Return (x, y) of the center of cell containing provided text 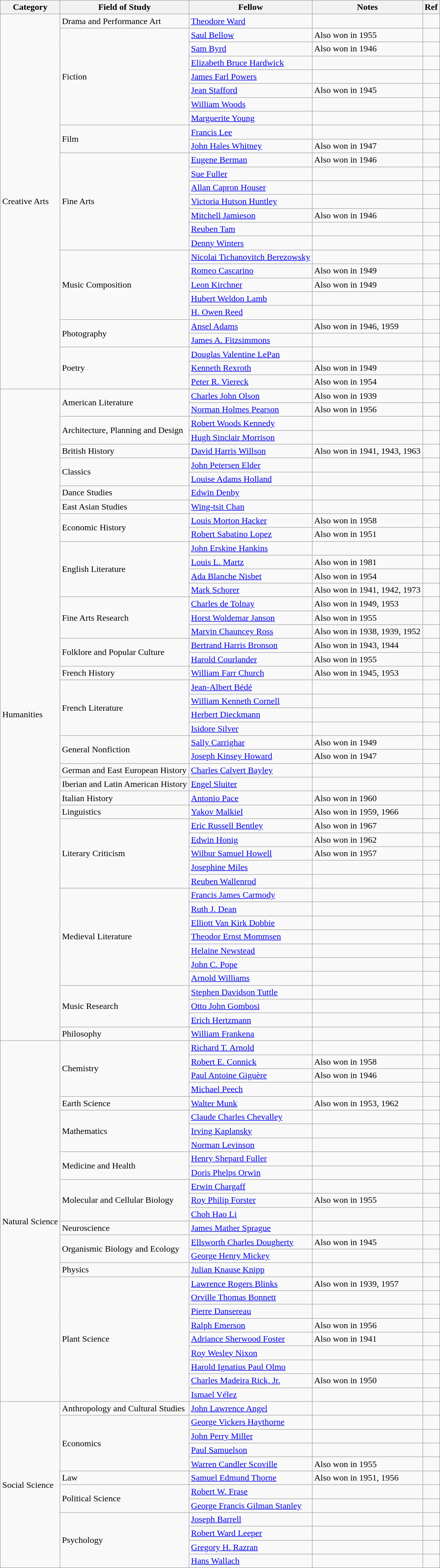
Also won in 1950 (367, 1381)
American Literature (124, 402)
Ralph Emerson (251, 1325)
Saul Bellow (251, 35)
Lawrence Rogers Blinks (251, 1283)
Also won in 1957 (367, 854)
Plant Science (124, 1339)
Erich Hertzmann (251, 1020)
Photography (124, 333)
Also won in 1941, 1943, 1963 (367, 451)
Marvin Chauncey Ross (251, 632)
Poetry (124, 368)
Nicolai Tichanovitch Berezowsky (251, 257)
Economics (124, 1443)
Mitchell Jamieson (251, 215)
John C. Pope (251, 964)
Notes (367, 7)
James Farl Powers (251, 77)
Fine Arts (124, 201)
James A. Fitzsimmons (251, 340)
Also won in 1981 (367, 562)
Erwin Chargaff (251, 1186)
Mathematics (124, 1131)
Walter Munk (251, 1103)
Hugh Sinclair Morrison (251, 437)
Harold Ignatius Paul Olmo (251, 1367)
Joseph Kinsey Howard (251, 756)
Music Composition (124, 285)
Louis Morton Hacker (251, 520)
German and East European History (124, 770)
Literary Criticism (124, 853)
Robert Ward Leeper (251, 1533)
John Hales Whitney (251, 146)
Anthropology and Cultural Studies (124, 1408)
Joseph Barrell (251, 1520)
William Kenneth Cornell (251, 701)
Political Science (124, 1498)
Allan Capron Houser (251, 188)
Fine Arts Research (124, 617)
Social Science (30, 1485)
Physics (124, 1269)
Francis James Carmody (251, 895)
Italian History (124, 798)
French History (124, 673)
East Asian Studies (124, 507)
James Mather Sprague (251, 1228)
Henry Shepard Fuller (251, 1159)
Fellow (251, 7)
Doris Phelps Orwin (251, 1173)
George Henry Mickey (251, 1256)
Warren Candler Scoville (251, 1464)
Ansel Adams (251, 326)
Reuben Tam (251, 229)
William Frankena (251, 1034)
David Harris Willson (251, 451)
Ada Blanche Nisbet (251, 576)
Eugene Berman (251, 160)
Jean Stafford (251, 90)
Charles Calvert Bayley (251, 770)
General Nonfiction (124, 749)
Also won in 1967 (367, 826)
Medicine and Health (124, 1166)
George Francis Gilman Stanley (251, 1506)
Jean-Albert Bédé (251, 687)
Also won in 1946, 1959 (367, 326)
Peter R. Viereck (251, 382)
Psychology (124, 1540)
Also won in 1939, 1957 (367, 1283)
Earth Science (124, 1103)
Sue Fuller (251, 174)
Also won in 1960 (367, 798)
Norman Levinson (251, 1145)
Also won in 1949, 1953 (367, 604)
Horst Woldemar Janson (251, 618)
Also won in 1962 (367, 839)
Sally Carrighar (251, 742)
Music Research (124, 1006)
Claude Charles Chevalley (251, 1117)
Otto John Gombosi (251, 1006)
Engel Sluiter (251, 784)
French Literature (124, 708)
Douglas Valentine LePan (251, 354)
Victoria Hutson Huntley (251, 202)
English Literature (124, 569)
John Petersen Elder (251, 465)
Hubert Weldon Lamb (251, 299)
Marguerite Young (251, 118)
Also won in 1959, 1966 (367, 812)
Wing-tsit Chan (251, 507)
Field of Study (124, 7)
Also won in 1951, 1956 (367, 1478)
John Erskine Hankins (251, 548)
Louis L. Martz (251, 562)
Elizabeth Bruce Hardwick (251, 63)
Kenneth Rexroth (251, 368)
Helaine Newstead (251, 951)
Ref (431, 7)
Humanities (30, 714)
Sam Byrd (251, 49)
William Woods (251, 104)
Paul Samuelson (251, 1450)
Robert Sabatino Lopez (251, 534)
Orville Thomas Bonnett (251, 1298)
Louise Adams Holland (251, 479)
Theodore Ward (251, 21)
Wilbur Samuel Howell (251, 854)
Paul Antoine Giguère (251, 1076)
Chemistry (124, 1068)
George Vickers Haythorne (251, 1422)
Bertrand Harris Bronson (251, 645)
Organismic Biology and Ecology (124, 1249)
Film (124, 139)
Law (124, 1478)
Charles John Olson (251, 395)
Creative Arts (30, 202)
Choh Hao Li (251, 1214)
Medieval Literature (124, 937)
Economic History (124, 527)
Julian Knause Knipp (251, 1269)
Denny Winters (251, 243)
Elliott Van Kirk Dobbie (251, 923)
Leon Kirchner (251, 285)
Fiction (124, 77)
Yakov Malkiel (251, 812)
Natural Science (30, 1221)
Gregory H. Razran (251, 1547)
Roy Philip Forster (251, 1200)
Folklore and Popular Culture (124, 652)
Linguistics (124, 812)
Also won in 1953, 1962 (367, 1103)
Eric Russell Bentley (251, 826)
British History (124, 451)
Dance Studies (124, 493)
Also won in 1945, 1953 (367, 673)
Also won in 1943, 1944 (367, 645)
Classics (124, 472)
Pierre Dansereau (251, 1311)
Theodor Ernst Mommsen (251, 937)
John Lawrence Angel (251, 1408)
Also won in 1939 (367, 395)
Also won in 1941 (367, 1339)
Edwin Honig (251, 839)
Ismael Vélez (251, 1395)
Michael Peech (251, 1089)
Roy Wesley Nixon (251, 1353)
Architecture, Planning and Design (124, 430)
Herbert Dieckmann (251, 715)
Charles Madeira Rick, Jr. (251, 1381)
Reuben Wallenrod (251, 881)
Antonio Pace (251, 798)
Mark Schorer (251, 590)
Josephine Miles (251, 867)
Harold Courlander (251, 659)
Also won in 1951 (367, 534)
John Perry Miller (251, 1436)
Ellsworth Charles Dougherty (251, 1242)
Charles de Tolnay (251, 604)
Robert E. Connick (251, 1062)
Drama and Performance Art (124, 21)
Isidore Silver (251, 729)
Adriance Sherwood Foster (251, 1339)
Hans Wallach (251, 1561)
Philosophy (124, 1034)
Stephen Davidson Tuttle (251, 992)
Norman Holmes Pearson (251, 410)
Robert W. Frase (251, 1491)
Samuel Edmund Thorne (251, 1478)
Irving Kaplansky (251, 1131)
Neuroscience (124, 1228)
Romeo Cascarino (251, 271)
Arnold Williams (251, 978)
Richard T. Arnold (251, 1048)
William Farr Church (251, 673)
H. Owen Reed (251, 312)
Robert Woods Kennedy (251, 424)
Category (30, 7)
Also won in 1938, 1939, 1952 (367, 632)
Molecular and Cellular Biology (124, 1200)
Edwin Denby (251, 493)
Also won in 1941, 1942, 1973 (367, 590)
Iberian and Latin American History (124, 784)
Ruth J. Dean (251, 909)
Francis Lee (251, 132)
